Locate the cell with the specified text and output its [x, y] center coordinate. 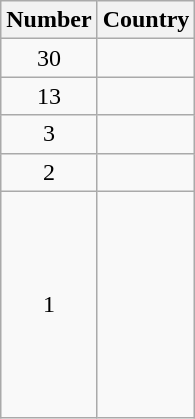
3 [49, 134]
2 [49, 172]
1 [49, 304]
13 [49, 96]
Number [49, 20]
Country [146, 20]
30 [49, 58]
